Scan for the cell matching the given text and deliver its [X, Y] coordinate at center. 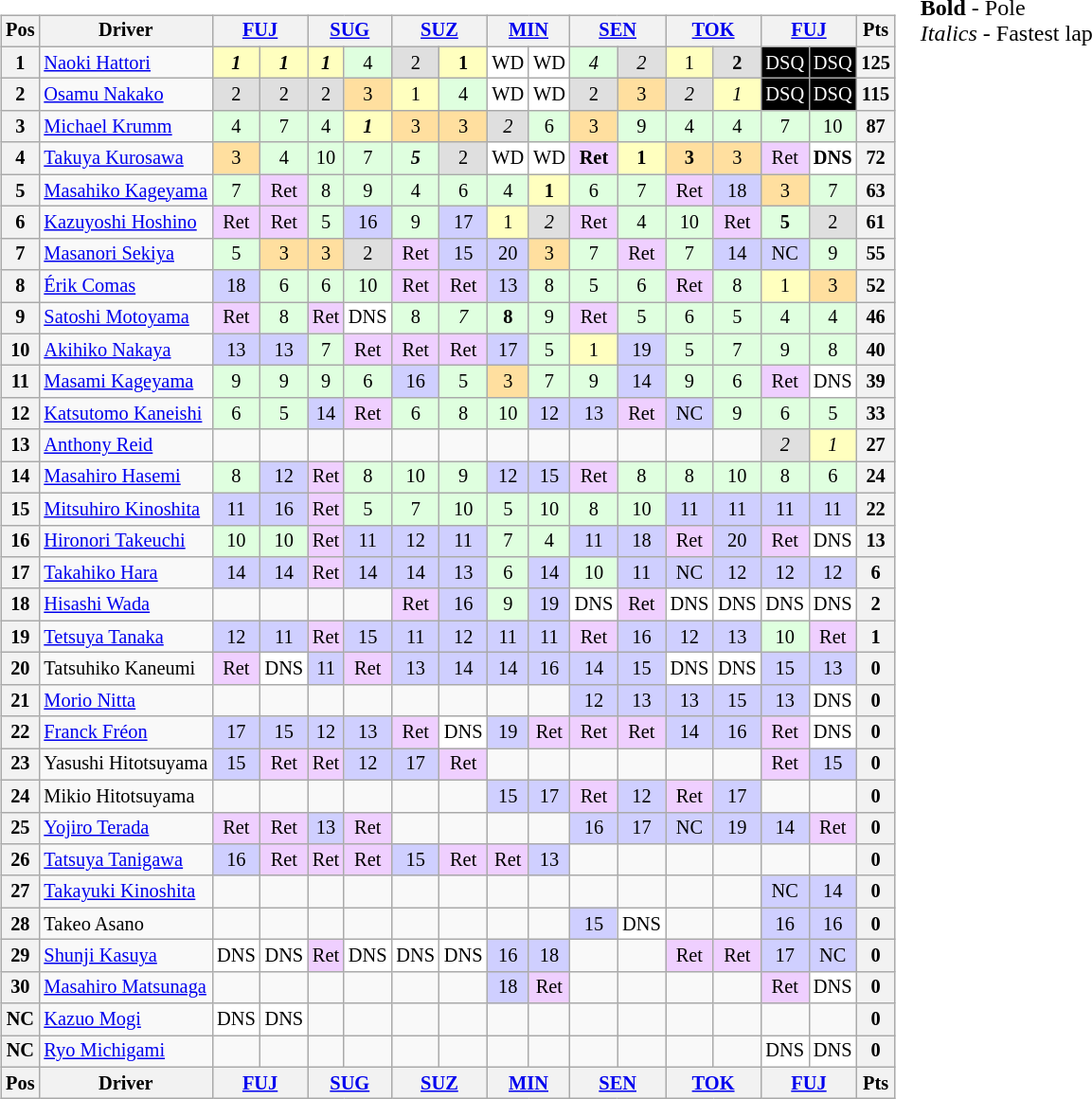
Tetsuya Tanaka [125, 637]
Masanori Sekiya [125, 254]
115 [875, 95]
Osamu Nakako [125, 95]
52 [875, 286]
Tatsuya Tanigawa [125, 860]
Kazuo Mogi [125, 1019]
Anthony Reid [125, 445]
39 [875, 382]
Hisashi Wada [125, 604]
33 [875, 414]
Akihiko Nakaya [125, 350]
Kazuyoshi Hoshino [125, 223]
Shunji Kasuya [125, 956]
125 [875, 63]
Tatsuhiko Kaneumi [125, 669]
30 [20, 987]
Takayuki Kinoshita [125, 892]
72 [875, 158]
55 [875, 254]
Takeo Asano [125, 924]
Takahiko Hara [125, 573]
Masahiro Matsunaga [125, 987]
Franck Fréon [125, 732]
21 [20, 700]
29 [20, 956]
25 [20, 828]
63 [875, 190]
46 [875, 318]
Masahiro Hasemi [125, 477]
61 [875, 223]
Takuya Kurosawa [125, 158]
Ryo Michigami [125, 1052]
Hironori Takeuchi [125, 541]
Yojiro Terada [125, 828]
Katsutomo Kaneishi [125, 414]
Masami Kageyama [125, 382]
Michael Krumm [125, 127]
Satoshi Motoyama [125, 318]
Érik Comas [125, 286]
26 [20, 860]
28 [20, 924]
23 [20, 765]
Mitsuhiro Kinoshita [125, 509]
40 [875, 350]
Yasushi Hitotsuyama [125, 765]
Morio Nitta [125, 700]
87 [875, 127]
Masahiko Kageyama [125, 190]
Mikio Hitotsuyama [125, 796]
Naoki Hattori [125, 63]
